Pinpoint the cell where the given text exists, returning its [x, y] midpoint coordinate. 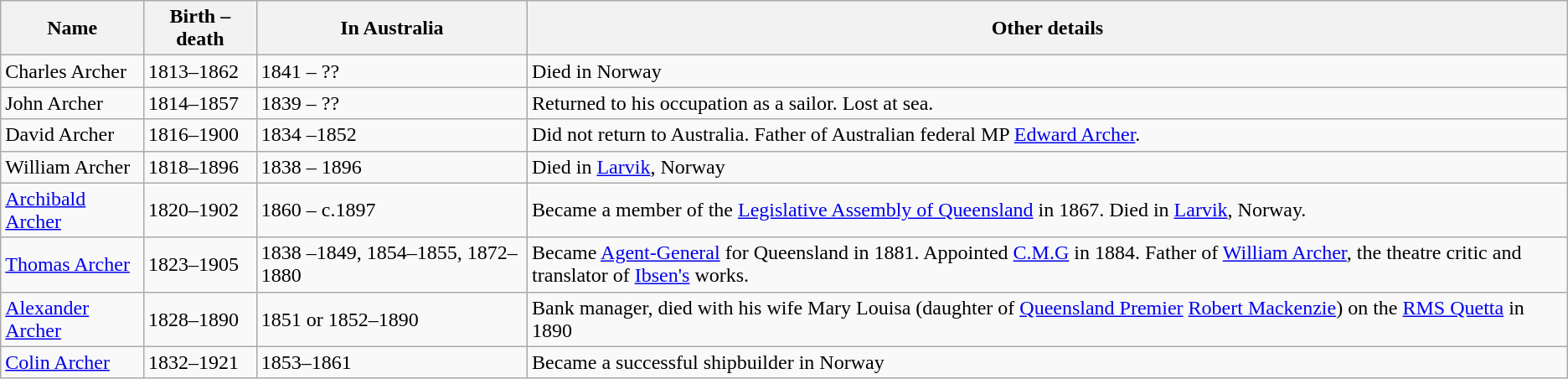
John Archer [72, 103]
Became a member of the Legislative Assembly of Queensland in 1867. Died in Larvik, Norway. [1048, 210]
William Archer [72, 167]
David Archer [72, 135]
1813–1862 [201, 71]
Did not return to Australia. Father of Australian federal MP Edward Archer. [1048, 135]
1828–1890 [201, 319]
In Australia [392, 29]
1841 – ?? [392, 71]
Thomas Archer [72, 265]
Colin Archer [72, 362]
1860 – c.1897 [392, 210]
1820–1902 [201, 210]
Became Agent-General for Queensland in 1881. Appointed C.M.G in 1884. Father of William Archer, the theatre critic and translator of Ibsen's works. [1048, 265]
1853–1861 [392, 362]
Died in Larvik, Norway [1048, 167]
Other details [1048, 29]
1832–1921 [201, 362]
1838 – 1896 [392, 167]
Birth – death [201, 29]
1839 – ?? [392, 103]
Bank manager, died with his wife Mary Louisa (daughter of Queensland Premier Robert Mackenzie) on the RMS Quetta in 1890 [1048, 319]
Returned to his occupation as a sailor. Lost at sea. [1048, 103]
Archibald Archer [72, 210]
1814–1857 [201, 103]
Charles Archer [72, 71]
1838 –1849, 1854–1855, 1872–1880 [392, 265]
1816–1900 [201, 135]
1823–1905 [201, 265]
Died in Norway [1048, 71]
Name [72, 29]
Became a successful shipbuilder in Norway [1048, 362]
1851 or 1852–1890 [392, 319]
1818–1896 [201, 167]
Alexander Archer [72, 319]
1834 –1852 [392, 135]
